Extract the [x, y] coordinate from the center of the cell holding the provided text.  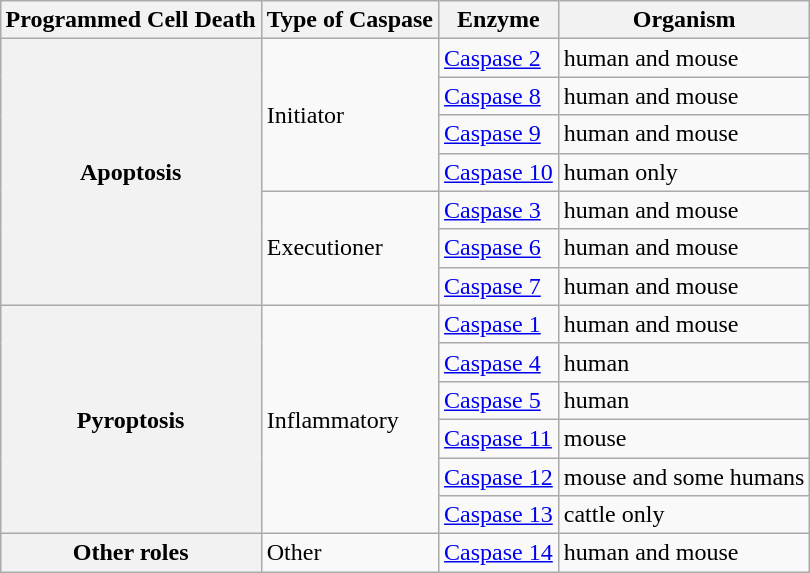
Type of Caspase [350, 20]
Other [350, 553]
cattle only [684, 515]
Initiator [350, 115]
Caspase 10 [499, 172]
Caspase 6 [499, 248]
mouse [684, 438]
Caspase 2 [499, 58]
mouse and some humans [684, 477]
Caspase 8 [499, 96]
Executioner [350, 248]
Inflammatory [350, 419]
human only [684, 172]
Apoptosis [130, 172]
Caspase 9 [499, 134]
Pyroptosis [130, 419]
Caspase 1 [499, 324]
Caspase 12 [499, 477]
Caspase 7 [499, 286]
Caspase 14 [499, 553]
Caspase 3 [499, 210]
Enzyme [499, 20]
Caspase 5 [499, 400]
Programmed Cell Death [130, 20]
Caspase 4 [499, 362]
Caspase 13 [499, 515]
Other roles [130, 553]
Organism [684, 20]
Caspase 11 [499, 438]
